Search for the cell housing the specified text and yield its [X, Y] center coordinate. 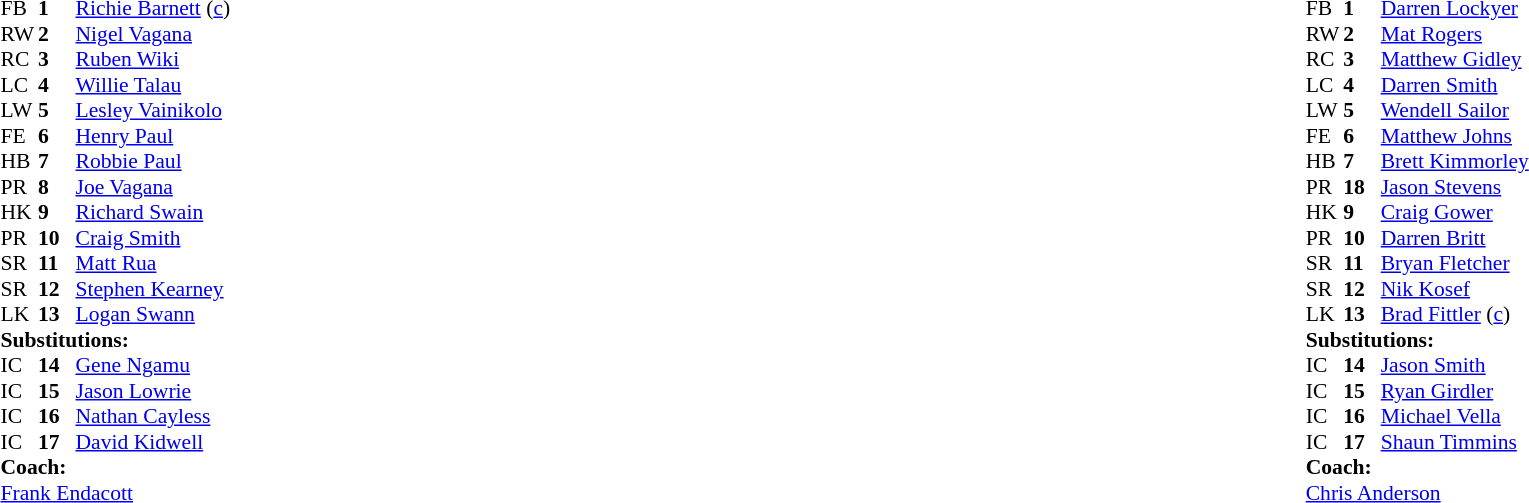
Jason Lowrie [154, 391]
Gene Ngamu [154, 365]
Brad Fittler (c) [1455, 315]
Nathan Cayless [154, 417]
Mat Rogers [1455, 34]
Ryan Girdler [1455, 391]
Robbie Paul [154, 161]
8 [57, 187]
Jason Stevens [1455, 187]
18 [1362, 187]
Shaun Timmins [1455, 442]
Richard Swain [154, 213]
Logan Swann [154, 315]
Craig Smith [154, 238]
Willie Talau [154, 85]
Nigel Vagana [154, 34]
David Kidwell [154, 442]
Matt Rua [154, 263]
Wendell Sailor [1455, 111]
Brett Kimmorley [1455, 161]
Craig Gower [1455, 213]
Michael Vella [1455, 417]
Jason Smith [1455, 365]
Bryan Fletcher [1455, 263]
Darren Smith [1455, 85]
Matthew Gidley [1455, 59]
Lesley Vainikolo [154, 111]
Nik Kosef [1455, 289]
Ruben Wiki [154, 59]
Henry Paul [154, 136]
Darren Britt [1455, 238]
Matthew Johns [1455, 136]
Stephen Kearney [154, 289]
Joe Vagana [154, 187]
